Return [X, Y] of the center of cell containing provided text 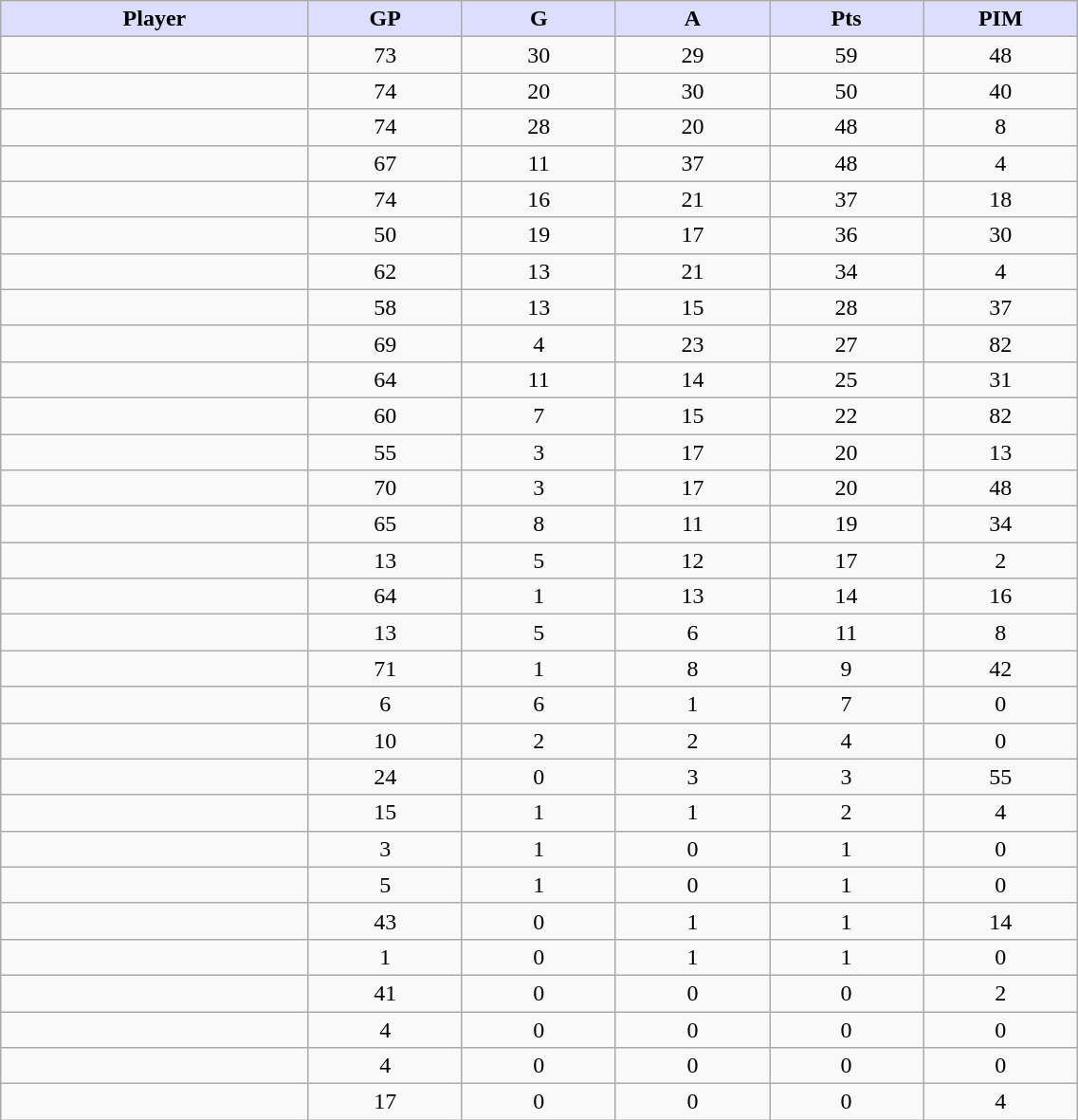
31 [1001, 379]
36 [847, 235]
43 [385, 921]
GP [385, 19]
PIM [1001, 19]
12 [692, 560]
42 [1001, 669]
58 [385, 307]
73 [385, 55]
G [539, 19]
A [692, 19]
10 [385, 741]
62 [385, 271]
Player [155, 19]
70 [385, 488]
24 [385, 777]
27 [847, 343]
71 [385, 669]
65 [385, 524]
59 [847, 55]
69 [385, 343]
25 [847, 379]
23 [692, 343]
18 [1001, 199]
60 [385, 415]
41 [385, 993]
9 [847, 669]
Pts [847, 19]
29 [692, 55]
40 [1001, 91]
67 [385, 163]
22 [847, 415]
